Scan for the cell matching the given text and deliver its (X, Y) coordinate at center. 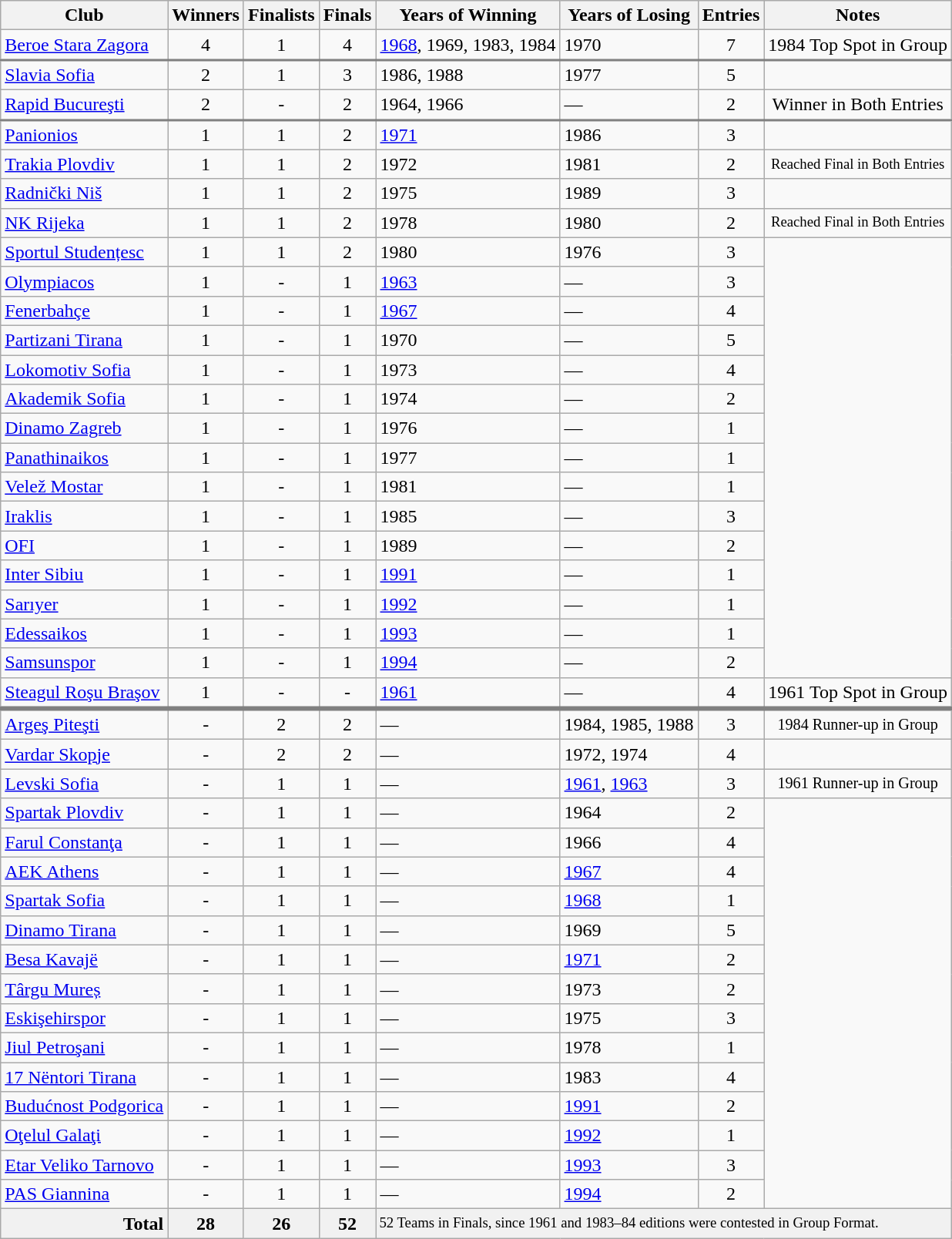
Olympiacos (85, 281)
Dinamo Tirana (85, 930)
Samsunspor (85, 663)
1969 (629, 930)
17 Nëntori Tirana (85, 1076)
1961, 1963 (629, 784)
Partizani Tirana (85, 340)
7 (731, 45)
Beroe Stara Zagora (85, 45)
Vardar Skopje (85, 754)
1961 Runner-up in Group (858, 784)
Levski Sofia (85, 784)
Fenerbahçe (85, 311)
Eskişehirspor (85, 1018)
Akademik Sofia (85, 399)
Rapid Bucureşti (85, 105)
1972 (468, 164)
PAS Giannina (85, 1194)
NK Rijeka (85, 223)
Sportul Studențesc (85, 252)
Years of Losing (629, 15)
Târgu Mureș (85, 989)
28 (206, 1224)
Sarıyer (85, 604)
Farul Constanţa (85, 842)
1964, 1966 (468, 105)
1984 Runner-up in Group (858, 724)
Trakia Plovdiv (85, 164)
1964 (629, 813)
AEK Athens (85, 871)
Entries (731, 15)
Notes (858, 15)
1984, 1985, 1988 (629, 724)
Steagul Roşu Braşov (85, 693)
Panionios (85, 134)
Spartak Sofia (85, 901)
1985 (468, 516)
Winners (206, 15)
Etar Veliko Tarnovo (85, 1165)
Lokomotiv Sofia (85, 369)
Argeş Piteşti (85, 724)
1972, 1974 (629, 754)
1968 (629, 901)
1968, 1969, 1983, 1984 (468, 45)
Slavia Sofia (85, 76)
1984 Top Spot in Group (858, 45)
Edessaikos (85, 633)
1966 (629, 842)
Club (85, 15)
OFI (85, 546)
Spartak Plovdiv (85, 813)
1983 (629, 1076)
Budućnost Podgorica (85, 1106)
Years of Winning (468, 15)
52 (347, 1224)
Inter Sibiu (85, 575)
Jiul Petroşani (85, 1047)
Radnički Niš (85, 193)
Winner in Both Entries (858, 105)
Besa Kavajë (85, 959)
1974 (468, 399)
1961 Top Spot in Group (858, 693)
Total (85, 1224)
Dinamo Zagreb (85, 428)
1986 (629, 134)
Oţelul Galaţi (85, 1136)
Iraklis (85, 516)
Finals (347, 15)
1963 (468, 281)
Panathinaikos (85, 458)
52 Teams in Finals, since 1961 and 1983–84 editions were contested in Group Format. (664, 1224)
Velež Mostar (85, 487)
26 (281, 1224)
1986, 1988 (468, 76)
1961 (468, 693)
Finalists (281, 15)
